Pinpoint the cell where the given text exists, returning its [x, y] midpoint coordinate. 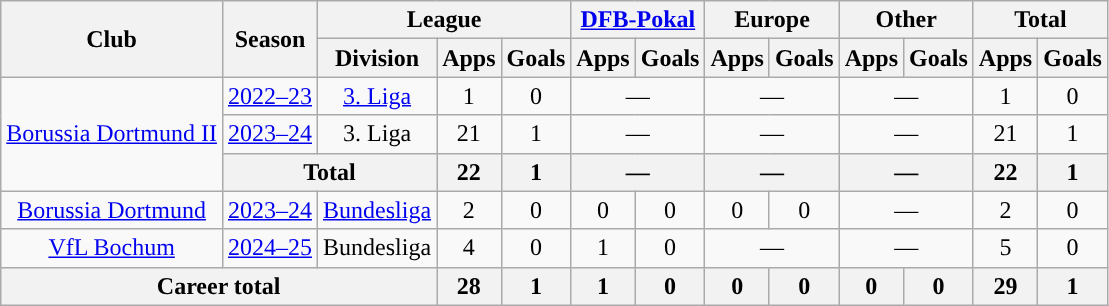
Borussia Dortmund II [112, 134]
2022–23 [270, 96]
League [444, 20]
29 [1005, 286]
28 [469, 286]
VfL Bochum [112, 248]
4 [469, 248]
Career total [219, 286]
Borussia Dortmund [112, 210]
Other [906, 20]
2024–25 [270, 248]
Europe [772, 20]
Club [112, 39]
Division [378, 58]
DFB-Pokal [638, 20]
5 [1005, 248]
Season [270, 39]
